Return [X, Y] of the center of cell containing provided text 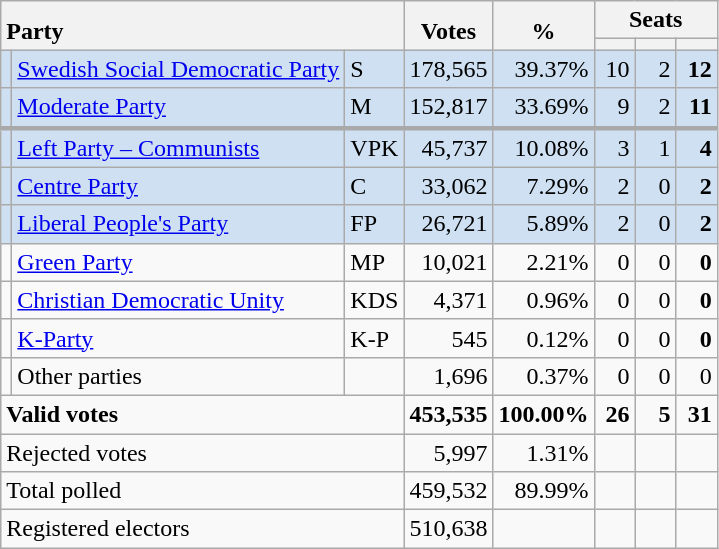
Registered electors [202, 529]
10 [614, 69]
459,532 [448, 491]
11 [696, 108]
89.99% [544, 491]
545 [448, 338]
5 [656, 414]
152,817 [448, 108]
% [544, 26]
4 [696, 148]
FP [374, 224]
MP [374, 262]
Swedish Social Democratic Party [178, 69]
Centre Party [178, 186]
178,565 [448, 69]
Left Party – Communists [178, 148]
453,535 [448, 414]
5,997 [448, 453]
31 [696, 414]
Other parties [178, 376]
Rejected votes [202, 453]
9 [614, 108]
Liberal People's Party [178, 224]
K-P [374, 338]
VPK [374, 148]
26 [614, 414]
0.12% [544, 338]
0.96% [544, 300]
Party [202, 26]
510,638 [448, 529]
2.21% [544, 262]
33,062 [448, 186]
Seats [656, 20]
Valid votes [202, 414]
1,696 [448, 376]
7.29% [544, 186]
M [374, 108]
Votes [448, 26]
5.89% [544, 224]
1.31% [544, 453]
100.00% [544, 414]
12 [696, 69]
3 [614, 148]
C [374, 186]
Moderate Party [178, 108]
45,737 [448, 148]
1 [656, 148]
0.37% [544, 376]
Christian Democratic Unity [178, 300]
10.08% [544, 148]
39.37% [544, 69]
10,021 [448, 262]
26,721 [448, 224]
Total polled [202, 491]
KDS [374, 300]
S [374, 69]
Green Party [178, 262]
4,371 [448, 300]
33.69% [544, 108]
K-Party [178, 338]
